Search for the cell housing the specified text and yield its (x, y) center coordinate. 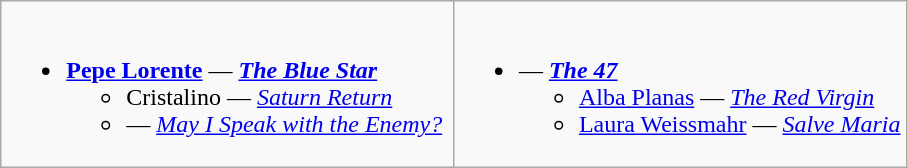
Pepe Lorente — The Blue StarCristalino — Saturn Return — May I Speak with the Enemy? (228, 84)
— The 47Alba Planas — The Red VirginLaura Weissmahr — Salve Maria (680, 84)
